Determine the (X, Y) coordinate at the center of the cell enclosing the given text.  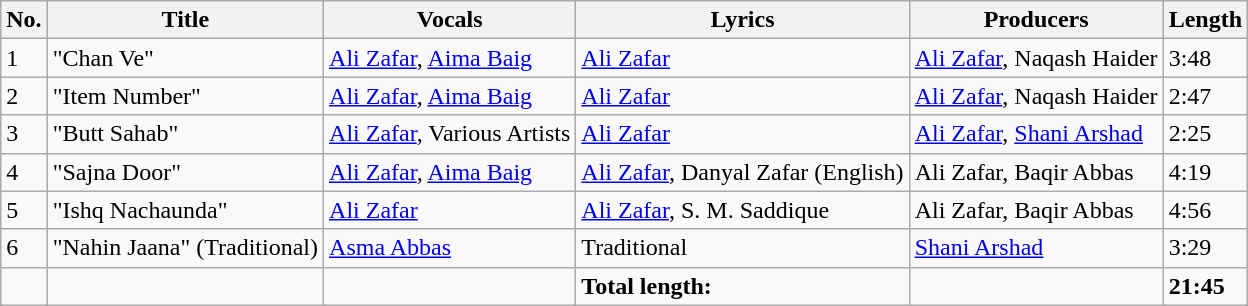
6 (24, 248)
Traditional (742, 248)
2:25 (1205, 134)
"Chan Ve" (185, 58)
Ali Zafar, Shani Arshad (1036, 134)
Asma Abbas (450, 248)
"Item Number" (185, 96)
Lyrics (742, 20)
21:45 (1205, 286)
Producers (1036, 20)
1 (24, 58)
2:47 (1205, 96)
Shani Arshad (1036, 248)
"Nahin Jaana" (Traditional) (185, 248)
3:48 (1205, 58)
Title (185, 20)
3:29 (1205, 248)
Ali Zafar, Danyal Zafar (English) (742, 172)
Ali Zafar, Various Artists (450, 134)
"Sajna Door" (185, 172)
4:19 (1205, 172)
No. (24, 20)
3 (24, 134)
Total length: (742, 286)
5 (24, 210)
Length (1205, 20)
4 (24, 172)
2 (24, 96)
Ali Zafar, S. M. Saddique (742, 210)
"Butt Sahab" (185, 134)
4:56 (1205, 210)
"Ishq Nachaunda" (185, 210)
Vocals (450, 20)
